Determine the [x, y] coordinate at the center of the cell enclosing the given text.  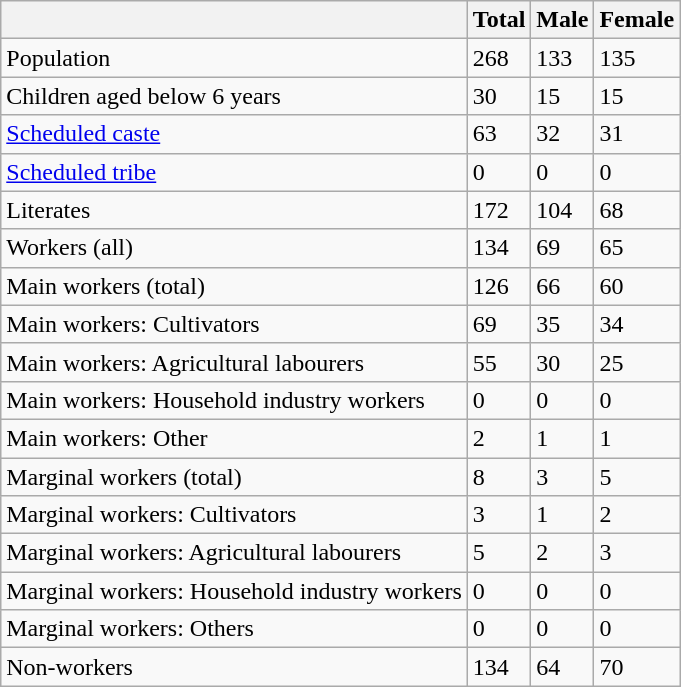
34 [637, 324]
Main workers: Cultivators [234, 324]
60 [637, 286]
Marginal workers: Cultivators [234, 515]
Scheduled tribe [234, 172]
Non-workers [234, 667]
268 [499, 58]
Workers (all) [234, 248]
8 [499, 477]
126 [499, 286]
68 [637, 210]
25 [637, 362]
Marginal workers: Household industry workers [234, 591]
Main workers: Household industry workers [234, 400]
172 [499, 210]
133 [562, 58]
Total [499, 20]
Male [562, 20]
104 [562, 210]
63 [499, 134]
Marginal workers: Agricultural labourers [234, 553]
Population [234, 58]
Children aged below 6 years [234, 96]
Main workers (total) [234, 286]
65 [637, 248]
Female [637, 20]
135 [637, 58]
64 [562, 667]
70 [637, 667]
55 [499, 362]
35 [562, 324]
Main workers: Other [234, 438]
32 [562, 134]
Marginal workers (total) [234, 477]
Literates [234, 210]
Marginal workers: Others [234, 629]
31 [637, 134]
66 [562, 286]
Scheduled caste [234, 134]
Main workers: Agricultural labourers [234, 362]
